Find where the given text appears and provide that cell's center as (X, Y) coordinate. 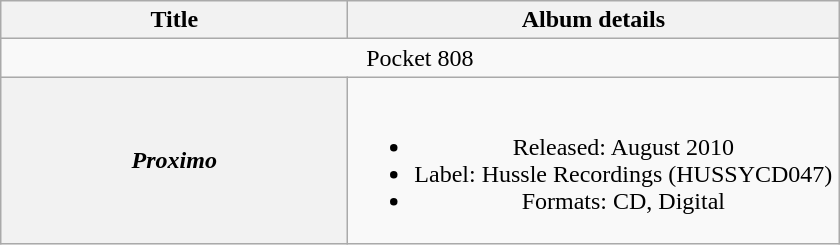
Album details (594, 20)
Pocket 808 (420, 58)
Title (174, 20)
Released: August 2010Label: Hussle Recordings (HUSSYCD047)Formats: CD, Digital (594, 160)
Proximo (174, 160)
